Pinpoint the cell where the given text exists, returning its [x, y] midpoint coordinate. 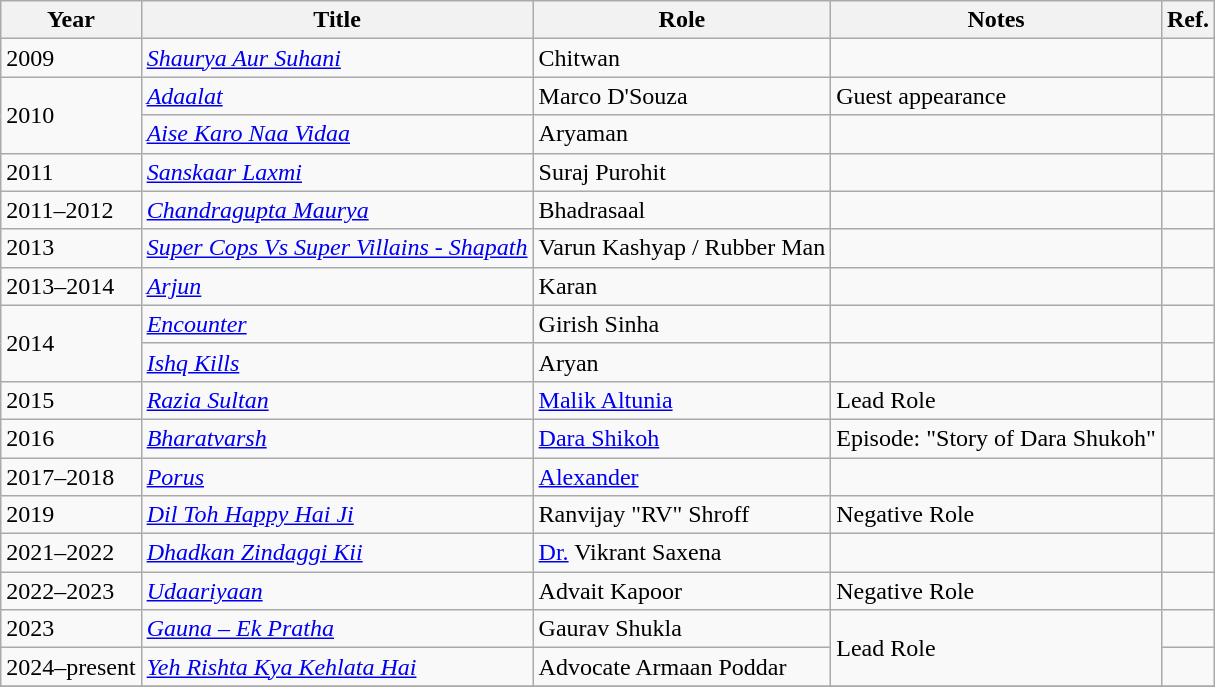
Notes [996, 20]
Role [682, 20]
Aryaman [682, 134]
Dara Shikoh [682, 438]
2013 [71, 248]
Gaurav Shukla [682, 629]
Alexander [682, 477]
Dhadkan Zindaggi Kii [337, 553]
2015 [71, 400]
Marco D'Souza [682, 96]
Yeh Rishta Kya Kehlata Hai [337, 667]
Girish Sinha [682, 324]
Bharatvarsh [337, 438]
Bhadrasaal [682, 210]
Aryan [682, 362]
Ref. [1188, 20]
Sanskaar Laxmi [337, 172]
Arjun [337, 286]
Title [337, 20]
Ranvijay "RV" Shroff [682, 515]
Advait Kapoor [682, 591]
Adaalat [337, 96]
Guest appearance [996, 96]
2022–2023 [71, 591]
Gauna – Ek Pratha [337, 629]
2016 [71, 438]
Razia Sultan [337, 400]
2021–2022 [71, 553]
Super Cops Vs Super Villains - Shapath [337, 248]
Udaariyaan [337, 591]
Dr. Vikrant Saxena [682, 553]
Ishq Kills [337, 362]
Karan [682, 286]
Suraj Purohit [682, 172]
Malik Altunia [682, 400]
2024–present [71, 667]
Porus [337, 477]
2010 [71, 115]
Year [71, 20]
Shaurya Aur Suhani [337, 58]
Varun Kashyap / Rubber Man [682, 248]
Dil Toh Happy Hai Ji [337, 515]
2017–2018 [71, 477]
Aise Karo Naa Vidaa [337, 134]
Chandragupta Maurya [337, 210]
2019 [71, 515]
Chitwan [682, 58]
Advocate Armaan Poddar [682, 667]
2009 [71, 58]
Encounter [337, 324]
2014 [71, 343]
2011 [71, 172]
Episode: "Story of Dara Shukoh" [996, 438]
2023 [71, 629]
2013–2014 [71, 286]
2011–2012 [71, 210]
